Determine the [X, Y] coordinate at the center of the cell enclosing the given text.  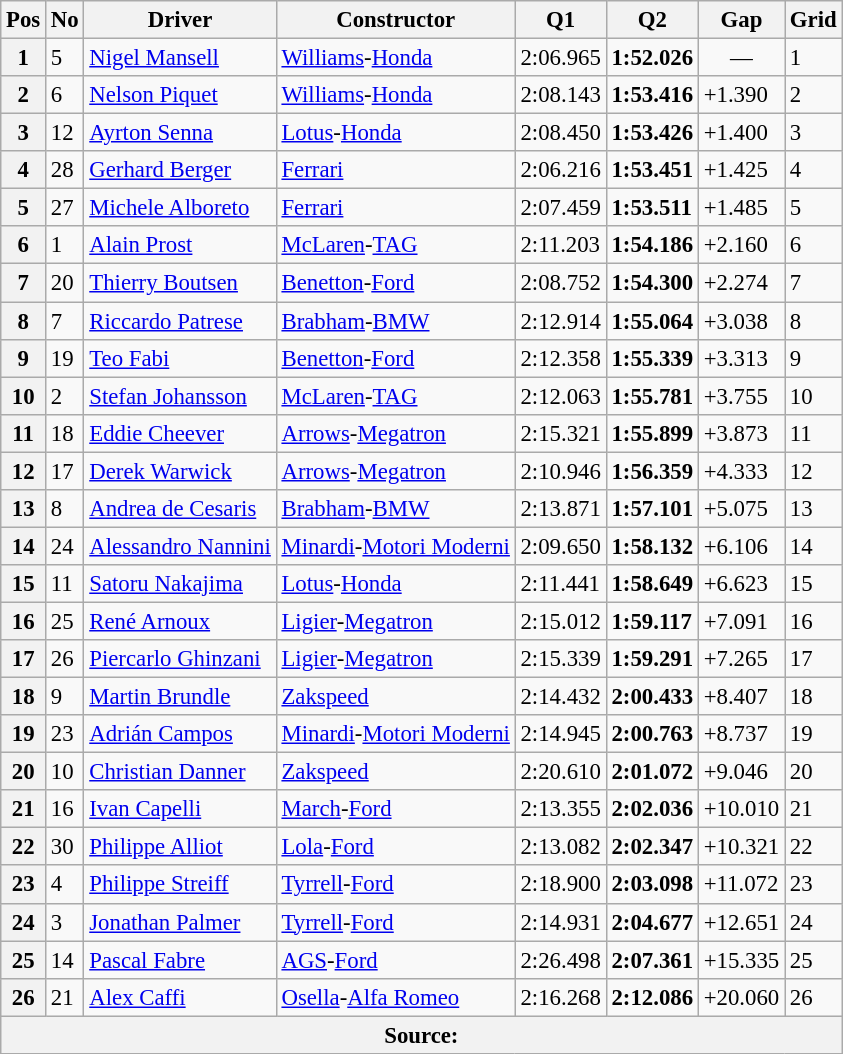
1:57.101 [652, 509]
+10.010 [741, 809]
Osella-Alfa Romeo [396, 997]
Source: [422, 1035]
Gerhard Berger [180, 170]
2:00.763 [652, 734]
1:58.649 [652, 584]
Stefan Johansson [180, 396]
+8.737 [741, 734]
2:18.900 [560, 885]
2:12.358 [560, 358]
Pascal Fabre [180, 960]
+11.072 [741, 885]
Grid [812, 20]
2:12.063 [560, 396]
1:55.064 [652, 321]
2:02.036 [652, 809]
1:55.339 [652, 358]
Q2 [652, 20]
2:12.086 [652, 997]
2:20.610 [560, 772]
27 [65, 208]
Eddie Cheever [180, 433]
2:00.433 [652, 697]
2:03.098 [652, 885]
2:08.450 [560, 133]
2:06.965 [560, 58]
+15.335 [741, 960]
March-Ford [396, 809]
2:15.339 [560, 659]
28 [65, 170]
2:14.931 [560, 922]
Pos [24, 20]
2:13.355 [560, 809]
Constructor [396, 20]
Ivan Capelli [180, 809]
Satoru Nakajima [180, 584]
1:53.426 [652, 133]
+6.623 [741, 584]
2:04.677 [652, 922]
1:59.291 [652, 659]
2:07.459 [560, 208]
Q1 [560, 20]
Christian Danner [180, 772]
2:14.432 [560, 697]
+1.485 [741, 208]
2:16.268 [560, 997]
Thierry Boutsen [180, 283]
+12.651 [741, 922]
+1.390 [741, 95]
30 [65, 847]
Martin Brundle [180, 697]
+20.060 [741, 997]
2:15.321 [560, 433]
Ayrton Senna [180, 133]
+3.873 [741, 433]
+4.333 [741, 471]
2:10.946 [560, 471]
2:01.072 [652, 772]
Driver [180, 20]
2:13.082 [560, 847]
+10.321 [741, 847]
Riccardo Patrese [180, 321]
2:14.945 [560, 734]
2:15.012 [560, 621]
1:53.416 [652, 95]
2:11.203 [560, 245]
Jonathan Palmer [180, 922]
1:58.132 [652, 546]
No [65, 20]
+2.274 [741, 283]
2:11.441 [560, 584]
2:26.498 [560, 960]
2:13.871 [560, 509]
+5.075 [741, 509]
2:02.347 [652, 847]
2:08.752 [560, 283]
Alex Caffi [180, 997]
Nigel Mansell [180, 58]
Teo Fabi [180, 358]
+2.160 [741, 245]
+1.425 [741, 170]
2:06.216 [560, 170]
Piercarlo Ghinzani [180, 659]
2:08.143 [560, 95]
+3.755 [741, 396]
Philippe Streiff [180, 885]
+9.046 [741, 772]
1:55.899 [652, 433]
+8.407 [741, 697]
2:09.650 [560, 546]
Alain Prost [180, 245]
Lola-Ford [396, 847]
1:53.511 [652, 208]
+7.265 [741, 659]
+1.400 [741, 133]
Alessandro Nannini [180, 546]
+6.106 [741, 546]
— [741, 58]
Gap [741, 20]
1:53.451 [652, 170]
+7.091 [741, 621]
Michele Alboreto [180, 208]
1:54.300 [652, 283]
AGS-Ford [396, 960]
Andrea de Cesaris [180, 509]
1:54.186 [652, 245]
+3.038 [741, 321]
Nelson Piquet [180, 95]
1:56.359 [652, 471]
1:59.117 [652, 621]
1:55.781 [652, 396]
1:52.026 [652, 58]
Adrián Campos [180, 734]
+3.313 [741, 358]
2:07.361 [652, 960]
2:12.914 [560, 321]
Philippe Alliot [180, 847]
Derek Warwick [180, 471]
René Arnoux [180, 621]
